Detect which cell encompasses the target text, then output its [X, Y] center coordinate. 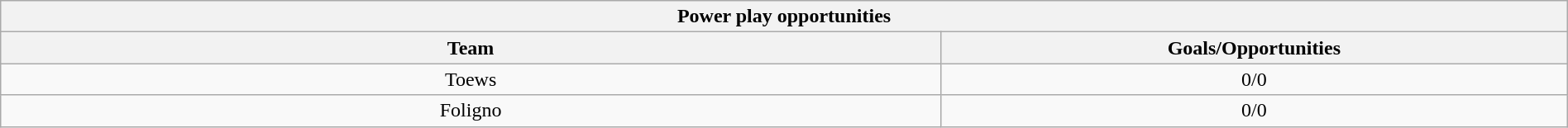
Goals/Opportunities [1254, 48]
Power play opportunities [784, 17]
Foligno [471, 111]
Toews [471, 79]
Team [471, 48]
